Return (x, y) of the center of cell containing provided text 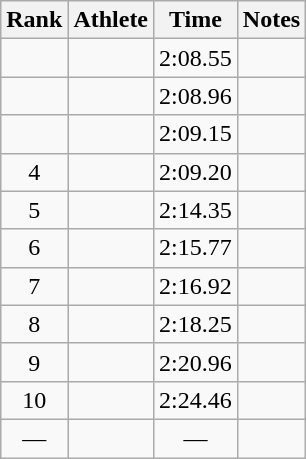
2:09.15 (196, 134)
2:08.96 (196, 96)
Notes (271, 20)
6 (34, 248)
2:15.77 (196, 248)
2:20.96 (196, 362)
Time (196, 20)
2:18.25 (196, 324)
2:24.46 (196, 400)
2:08.55 (196, 58)
Athlete (111, 20)
2:09.20 (196, 172)
Rank (34, 20)
2:14.35 (196, 210)
2:16.92 (196, 286)
7 (34, 286)
9 (34, 362)
10 (34, 400)
8 (34, 324)
4 (34, 172)
5 (34, 210)
